Provide the [X, Y] coordinate of the cell's center where the given text is located.  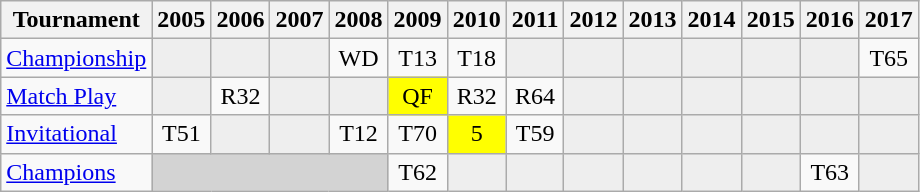
2010 [476, 20]
2007 [300, 20]
2006 [240, 20]
T51 [182, 134]
2017 [888, 20]
Invitational [76, 134]
WD [358, 58]
2005 [182, 20]
2008 [358, 20]
Championship [76, 58]
2015 [770, 20]
T13 [418, 58]
T18 [476, 58]
5 [476, 134]
2011 [535, 20]
T70 [418, 134]
T12 [358, 134]
T63 [830, 172]
Tournament [76, 20]
Champions [76, 172]
2009 [418, 20]
2016 [830, 20]
2012 [594, 20]
QF [418, 96]
Match Play [76, 96]
R64 [535, 96]
T65 [888, 58]
T62 [418, 172]
T59 [535, 134]
2014 [712, 20]
2013 [652, 20]
